Search for the cell housing the specified text and yield its (x, y) center coordinate. 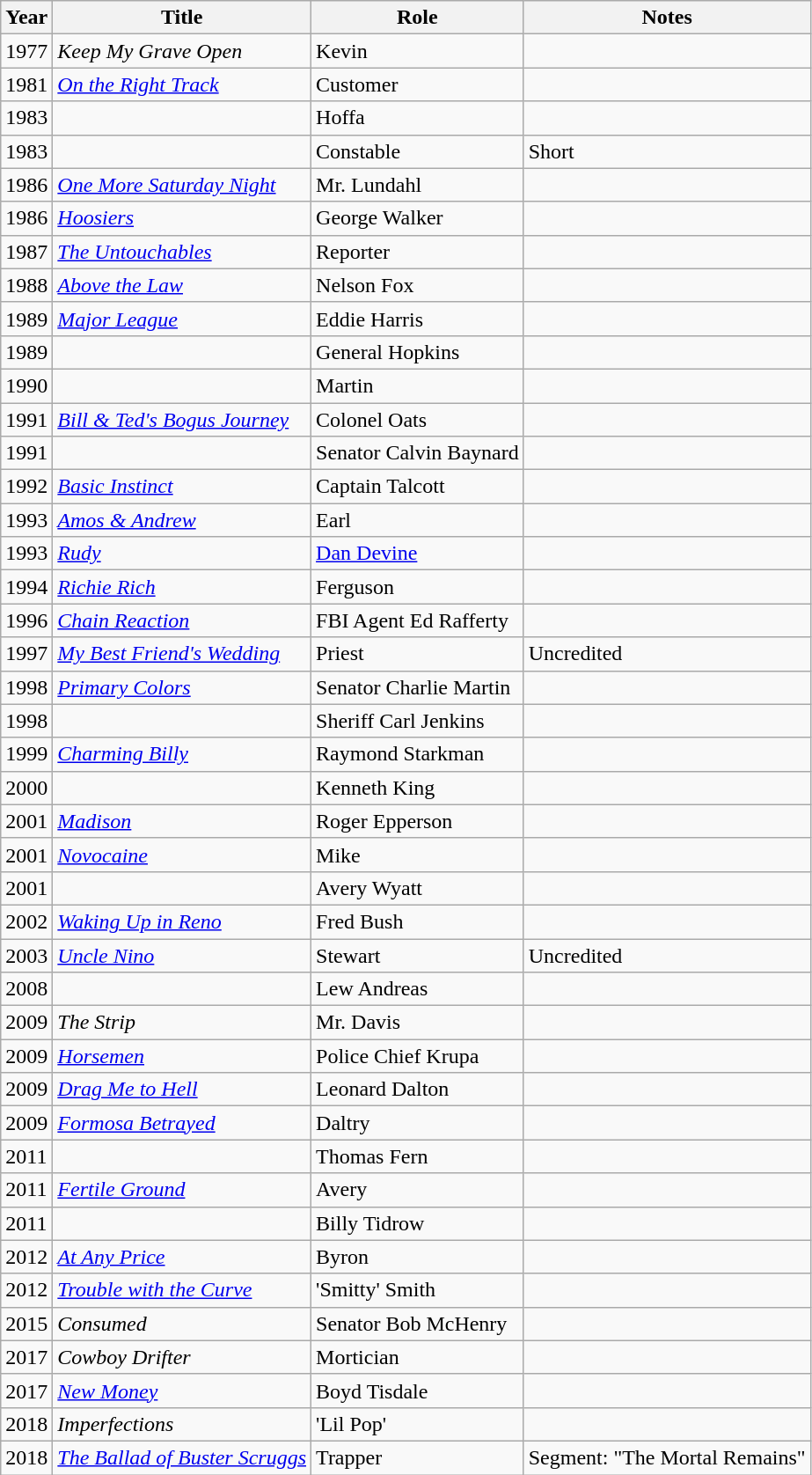
Role (418, 18)
On the Right Track (182, 84)
Novocaine (182, 855)
1987 (26, 252)
1994 (26, 587)
Horsemen (182, 1056)
1981 (26, 84)
Mortician (418, 1357)
2003 (26, 955)
1997 (26, 654)
The Strip (182, 1023)
Mr. Lundahl (418, 185)
Fertile Ground (182, 1190)
Formosa Betrayed (182, 1123)
Ferguson (418, 587)
Constable (418, 151)
Police Chief Krupa (418, 1056)
Richie Rich (182, 587)
Sheriff Carl Jenkins (418, 721)
2000 (26, 788)
2015 (26, 1324)
Fred Bush (418, 921)
Roger Epperson (418, 821)
1999 (26, 754)
Martin (418, 385)
Madison (182, 821)
Segment: "The Mortal Remains" (667, 1457)
Above the Law (182, 285)
2002 (26, 921)
Trapper (418, 1457)
Colonel Oats (418, 420)
Hoosiers (182, 218)
Earl (418, 520)
Trouble with the Curve (182, 1290)
Avery Wyatt (418, 888)
Boyd Tisdale (418, 1391)
At Any Price (182, 1257)
Bill & Ted's Bogus Journey (182, 420)
Thomas Fern (418, 1156)
Senator Charlie Martin (418, 687)
1996 (26, 620)
My Best Friend's Wedding (182, 654)
Waking Up in Reno (182, 921)
'Lil Pop' (418, 1424)
Short (667, 151)
Chain Reaction (182, 620)
Reporter (418, 252)
Title (182, 18)
Mr. Davis (418, 1023)
Amos & Andrew (182, 520)
Year (26, 18)
Daltry (418, 1123)
Lew Andreas (418, 989)
One More Saturday Night (182, 185)
Drag Me to Hell (182, 1090)
1988 (26, 285)
George Walker (418, 218)
FBI Agent Ed Rafferty (418, 620)
Leonard Dalton (418, 1090)
Captain Talcott (418, 487)
Avery (418, 1190)
Hoffa (418, 118)
The Ballad of Buster Scruggs (182, 1457)
Major League (182, 319)
Nelson Fox (418, 285)
Kevin (418, 51)
Senator Calvin Baynard (418, 453)
Dan Devine (418, 554)
Customer (418, 84)
Stewart (418, 955)
Byron (418, 1257)
1992 (26, 487)
1990 (26, 385)
Uncle Nino (182, 955)
The Untouchables (182, 252)
2008 (26, 989)
Keep My Grave Open (182, 51)
Notes (667, 18)
Senator Bob McHenry (418, 1324)
General Hopkins (418, 352)
Priest (418, 654)
Rudy (182, 554)
Charming Billy (182, 754)
Billy Tidrow (418, 1223)
Imperfections (182, 1424)
Basic Instinct (182, 487)
Cowboy Drifter (182, 1357)
'Smitty' Smith (418, 1290)
1977 (26, 51)
Consumed (182, 1324)
Eddie Harris (418, 319)
Mike (418, 855)
Raymond Starkman (418, 754)
Kenneth King (418, 788)
Primary Colors (182, 687)
New Money (182, 1391)
